Detect which cell encompasses the target text, then output its (x, y) center coordinate. 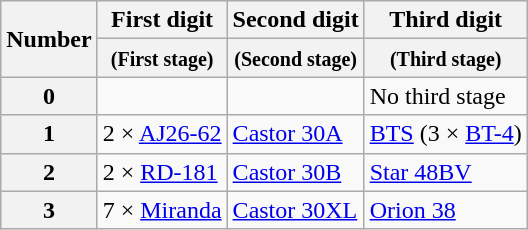
(First stage) (162, 58)
(Second stage) (296, 58)
Third digit (446, 20)
7 × Miranda (162, 210)
Castor 30B (296, 172)
2 (49, 172)
1 (49, 134)
BTS (3 × BT-4) (446, 134)
2 × AJ26-62 (162, 134)
Second digit (296, 20)
(Third stage) (446, 58)
No third stage (446, 96)
Number (49, 39)
Castor 30XL (296, 210)
Orion 38 (446, 210)
3 (49, 210)
Star 48BV (446, 172)
2 × RD-181 (162, 172)
Castor 30A (296, 134)
First digit (162, 20)
0 (49, 96)
